Output the [x, y] coordinate of the center of the cell containing the given text.  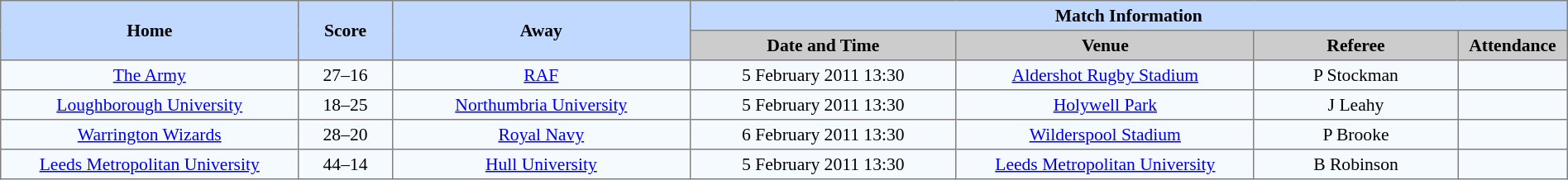
Hull University [541, 164]
Royal Navy [541, 135]
Referee [1355, 45]
Attendance [1513, 45]
B Robinson [1355, 164]
44–14 [346, 164]
RAF [541, 75]
Venue [1105, 45]
Date and Time [823, 45]
Aldershot Rugby Stadium [1105, 75]
P Stockman [1355, 75]
Warrington Wizards [150, 135]
28–20 [346, 135]
27–16 [346, 75]
Away [541, 31]
Home [150, 31]
6 February 2011 13:30 [823, 135]
P Brooke [1355, 135]
Match Information [1128, 16]
18–25 [346, 105]
Loughborough University [150, 105]
Holywell Park [1105, 105]
Score [346, 31]
Northumbria University [541, 105]
J Leahy [1355, 105]
Wilderspool Stadium [1105, 135]
The Army [150, 75]
